Extract the [X, Y] coordinate from the center of the cell holding the provided text.  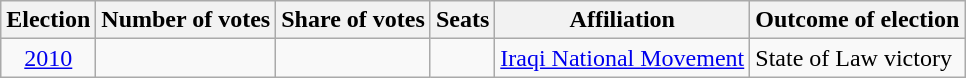
Number of votes [186, 20]
Affiliation [622, 20]
Outcome of election [858, 20]
Share of votes [354, 20]
Seats [462, 20]
Iraqi National Movement [622, 58]
State of Law victory [858, 58]
Election [48, 20]
2010 [48, 58]
